Capture the cell that displays the provided text and extract its (x, y) central coordinate. 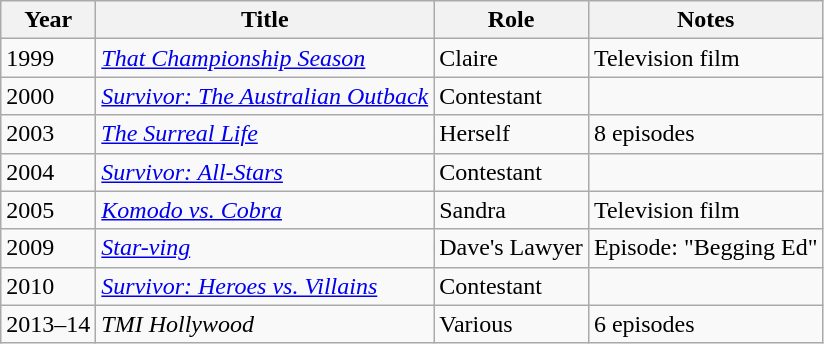
Survivor: The Australian Outback (265, 96)
Herself (512, 134)
Komodo vs. Cobra (265, 210)
8 episodes (706, 134)
2013–14 (48, 324)
Survivor: All-Stars (265, 172)
Claire (512, 58)
Title (265, 20)
The Surreal Life (265, 134)
2009 (48, 248)
Various (512, 324)
2000 (48, 96)
Dave's Lawyer (512, 248)
2010 (48, 286)
Episode: "Begging Ed" (706, 248)
TMI Hollywood (265, 324)
Year (48, 20)
Notes (706, 20)
Role (512, 20)
That Championship Season (265, 58)
1999 (48, 58)
2004 (48, 172)
Sandra (512, 210)
2005 (48, 210)
6 episodes (706, 324)
Survivor: Heroes vs. Villains (265, 286)
2003 (48, 134)
Star-ving (265, 248)
